Return the (x, y) coordinate for the center point of the cell that contains the specified text.  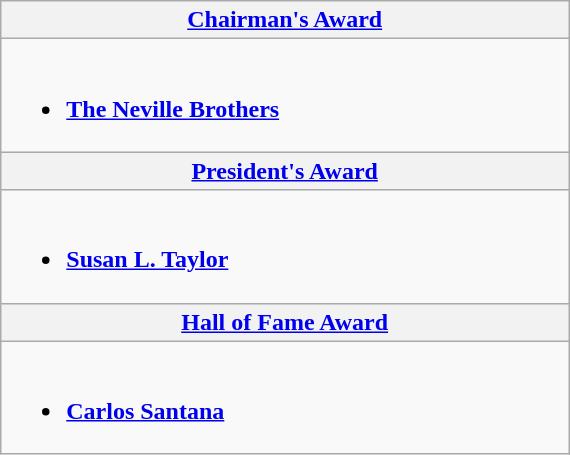
Chairman's Award (285, 20)
President's Award (285, 171)
The Neville Brothers (285, 96)
Susan L. Taylor (285, 246)
Hall of Fame Award (285, 322)
Carlos Santana (285, 398)
